Pinpoint the cell where the given text exists, returning its (X, Y) midpoint coordinate. 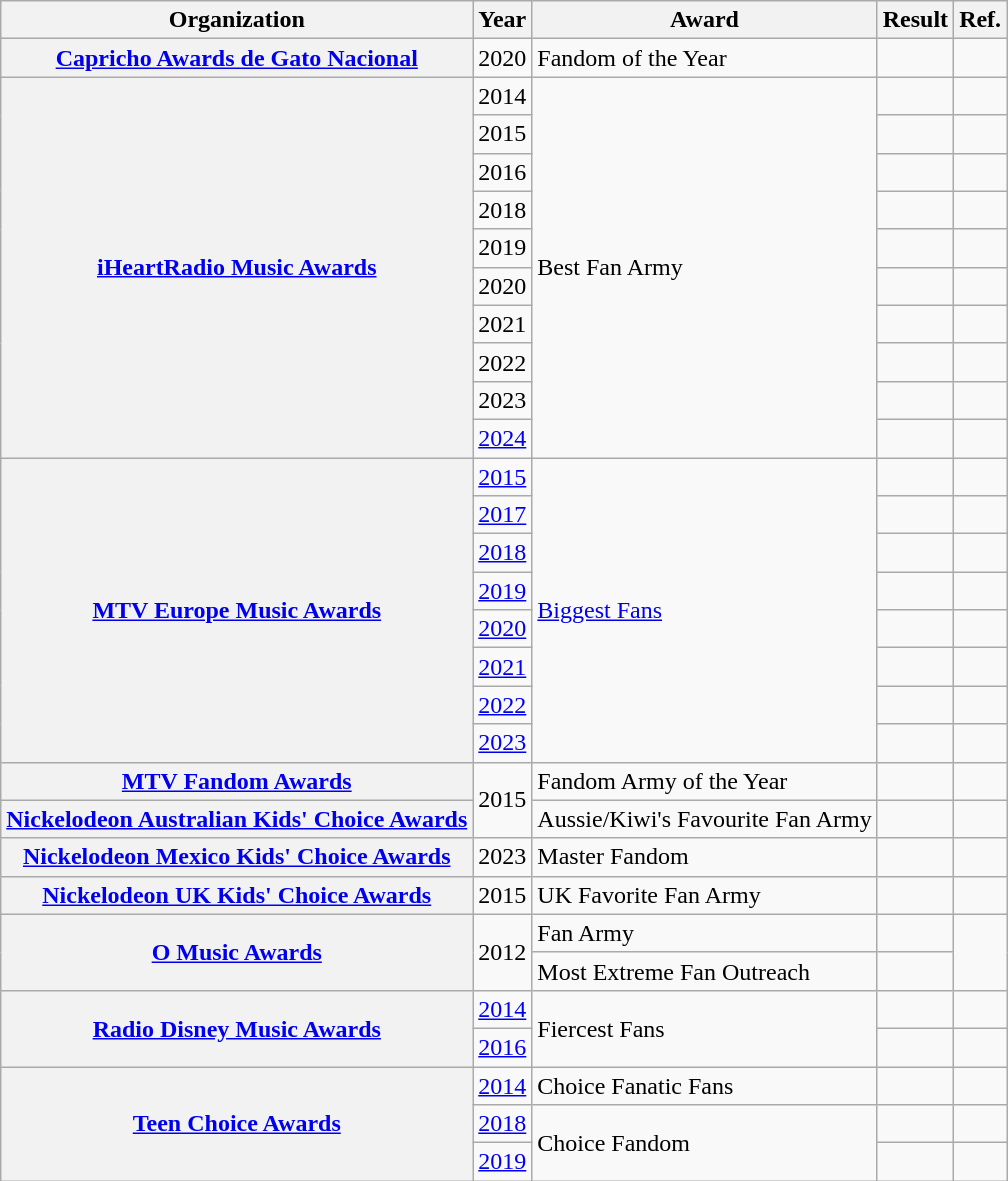
Capricho Awards de Gato Nacional (237, 58)
2017 (502, 515)
2012 (502, 952)
Fan Army (704, 933)
Master Fandom (704, 857)
Teen Choice Awards (237, 1123)
Nickelodeon UK Kids' Choice Awards (237, 895)
Best Fan Army (704, 268)
O Music Awards (237, 952)
Aussie/Kiwi's Favourite Fan Army (704, 819)
iHeartRadio Music Awards (237, 268)
Nickelodeon Mexico Kids' Choice Awards (237, 857)
UK Favorite Fan Army (704, 895)
Year (502, 20)
Ref. (980, 20)
Fandom of the Year (704, 58)
Radio Disney Music Awards (237, 1028)
Choice Fandom (704, 1143)
Most Extreme Fan Outreach (704, 971)
Award (704, 20)
Biggest Fans (704, 610)
Result (915, 20)
MTV Europe Music Awards (237, 610)
Choice Fanatic Fans (704, 1085)
2024 (502, 438)
Fiercest Fans (704, 1028)
Organization (237, 20)
MTV Fandom Awards (237, 781)
Fandom Army of the Year (704, 781)
Nickelodeon Australian Kids' Choice Awards (237, 819)
